Find where the given text appears and provide that cell's center as (X, Y) coordinate. 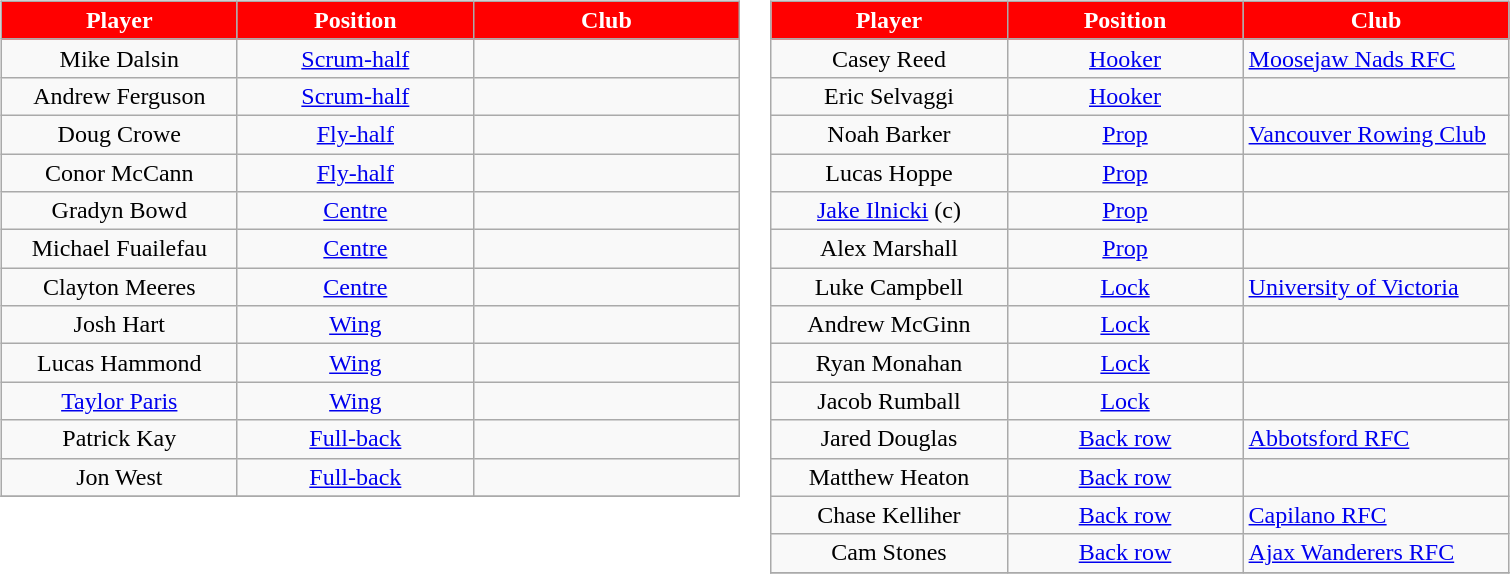
Alex Marshall (889, 249)
Andrew McGinn (889, 325)
Casey Reed (889, 58)
Josh Hart (119, 325)
Capilano RFC (1376, 515)
Taylor Paris (119, 401)
Clayton Meeres (119, 287)
Gradyn Bowd (119, 211)
Moosejaw Nads RFC (1376, 58)
Noah Barker (889, 134)
Lucas Hammond (119, 363)
Ajax Wanderers RFC (1376, 553)
Matthew Heaton (889, 477)
Lucas Hoppe (889, 173)
Conor McCann (119, 173)
Jake Ilnicki (c) (889, 211)
Eric Selvaggi (889, 96)
Jacob Rumball (889, 401)
Andrew Ferguson (119, 96)
Cam Stones (889, 553)
Doug Crowe (119, 134)
Mike Dalsin (119, 58)
Abbotsford RFC (1376, 439)
Patrick Kay (119, 439)
Jon West (119, 477)
Michael Fuailefau (119, 249)
Chase Kelliher (889, 515)
University of Victoria (1376, 287)
Jared Douglas (889, 439)
Luke Campbell (889, 287)
Vancouver Rowing Club (1376, 134)
Ryan Monahan (889, 363)
